Locate the cell with the specified text and output its (X, Y) center coordinate. 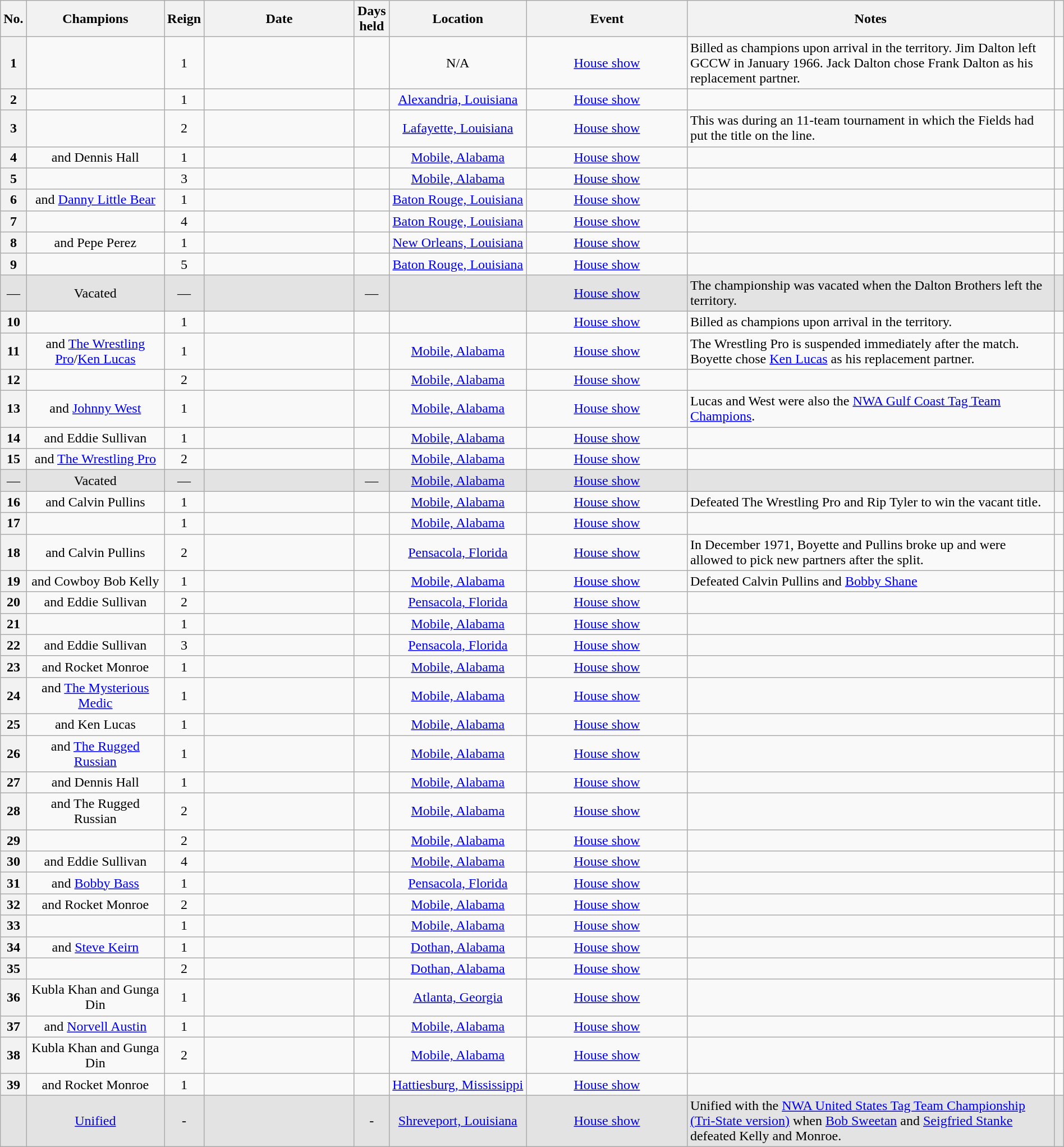
The championship was vacated when the Dalton Brothers left the territory. (870, 293)
and Cowboy Bob Kelly (95, 581)
32 (13, 904)
24 (13, 695)
29 (13, 840)
Defeated Calvin Pullins and Bobby Shane (870, 581)
16 (13, 502)
The Wrestling Pro is suspended immediately after the match. Boyette chose Ken Lucas as his replacement partner. (870, 350)
Lafayette, Louisiana (458, 128)
14 (13, 438)
Lucas and West were also the NWA Gulf Coast Tag Team Champions. (870, 409)
and Johnny West (95, 409)
9 (13, 264)
8 (13, 243)
35 (13, 968)
18 (13, 552)
Unified (95, 1121)
Billed as champions upon arrival in the territory. (870, 322)
and Norvell Austin (95, 1026)
Location (458, 19)
7 (13, 221)
and Ken Lucas (95, 724)
Defeated The Wrestling Pro and Rip Tyler to win the vacant title. (870, 502)
Billed as champions upon arrival in the territory. Jim Dalton left GCCW in January 1966. Jack Dalton chose Frank Dalton as his replacement partner. (870, 63)
Alexandria, Louisiana (458, 99)
Champions (95, 19)
10 (13, 322)
13 (13, 409)
39 (13, 1084)
Atlanta, Georgia (458, 997)
and Bobby Bass (95, 883)
17 (13, 523)
23 (13, 666)
N/A (458, 63)
33 (13, 926)
21 (13, 624)
Notes (870, 19)
11 (13, 350)
Days held (372, 19)
31 (13, 883)
28 (13, 812)
34 (13, 947)
36 (13, 997)
No. (13, 19)
and Steve Keirn (95, 947)
Hattiesburg, Mississippi (458, 1084)
25 (13, 724)
30 (13, 862)
37 (13, 1026)
Event (607, 19)
Date (279, 19)
15 (13, 459)
In December 1971, Boyette and Pullins broke up and were allowed to pick new partners after the split. (870, 552)
26 (13, 753)
22 (13, 645)
and Danny Little Bear (95, 200)
19 (13, 581)
6 (13, 200)
and The Wrestling Pro/Ken Lucas (95, 350)
Unified with the NWA United States Tag Team Championship (Tri-State version) when Bob Sweetan and Seigfried Stanke defeated Kelly and Monroe. (870, 1121)
New Orleans, Louisiana (458, 243)
Reign (184, 19)
20 (13, 602)
This was during an 11-team tournament in which the Fields had put the title on the line. (870, 128)
27 (13, 783)
and Pepe Perez (95, 243)
and The Wrestling Pro (95, 459)
38 (13, 1055)
and The Mysterious Medic (95, 695)
12 (13, 380)
Shreveport, Louisiana (458, 1121)
